Extract the [X, Y] coordinate from the center of the cell holding the provided text.  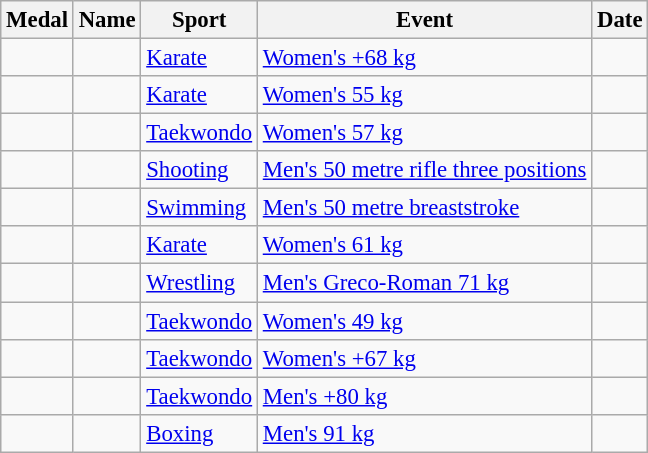
Event [424, 20]
Men's 50 metre breaststroke [424, 208]
Men's +80 kg [424, 396]
Men's 50 metre rifle three positions [424, 170]
Women's 57 kg [424, 133]
Women's 61 kg [424, 245]
Shooting [200, 170]
Name [107, 20]
Women's 55 kg [424, 95]
Sport [200, 20]
Boxing [200, 433]
Women's +68 kg [424, 58]
Women's 49 kg [424, 321]
Swimming [200, 208]
Men's 91 kg [424, 433]
Women's +67 kg [424, 358]
Date [620, 20]
Medal [38, 20]
Men's Greco-Roman 71 kg [424, 283]
Wrestling [200, 283]
